For the text-containing cell, return its midpoint in [X, Y] coordinate format. 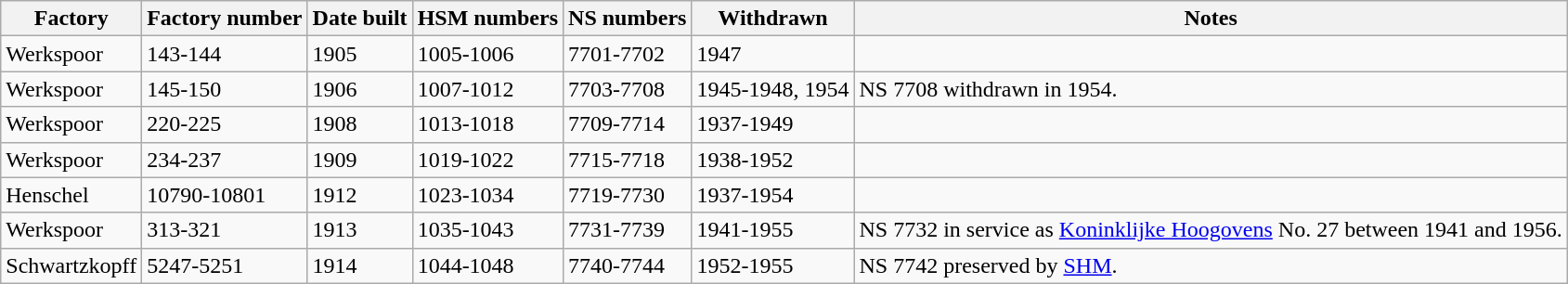
Henschel [71, 195]
7715-7718 [628, 160]
234-237 [225, 160]
313-321 [225, 230]
1007-1012 [487, 89]
NS 7742 preserved by SHM. [1211, 265]
1937-1954 [772, 195]
7731-7739 [628, 230]
Schwartzkopff [71, 265]
Notes [1211, 19]
7709-7714 [628, 124]
1937-1949 [772, 124]
Factory [71, 19]
1914 [360, 265]
1019-1022 [487, 160]
Factory number [225, 19]
Date built [360, 19]
1938-1952 [772, 160]
NS numbers [628, 19]
5247-5251 [225, 265]
143-144 [225, 54]
NS 7732 in service as Koninklijke Hoogovens No. 27 between 1941 and 1956. [1211, 230]
7740-7744 [628, 265]
1906 [360, 89]
1945-1948, 1954 [772, 89]
1908 [360, 124]
1035-1043 [487, 230]
10790-10801 [225, 195]
1952-1955 [772, 265]
7701-7702 [628, 54]
145-150 [225, 89]
1023-1034 [487, 195]
220-225 [225, 124]
1044-1048 [487, 265]
1912 [360, 195]
7719-7730 [628, 195]
Withdrawn [772, 19]
1905 [360, 54]
1941-1955 [772, 230]
1909 [360, 160]
HSM numbers [487, 19]
7703-7708 [628, 89]
1913 [360, 230]
1947 [772, 54]
1005-1006 [487, 54]
1013-1018 [487, 124]
NS 7708 withdrawn in 1954. [1211, 89]
